Identify which cell holds the provided text, then report its (X, Y) central coordinate. 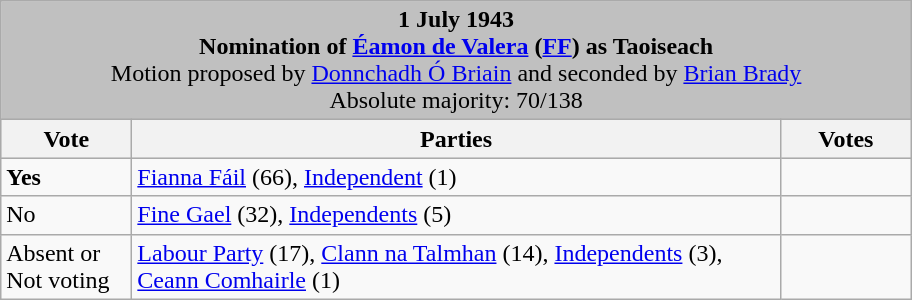
Votes (846, 139)
1 July 1943Nomination of Éamon de Valera (FF) as TaoiseachMotion proposed by Donnchadh Ó Briain and seconded by Brian BradyAbsolute majority: 70/138 (456, 60)
No (66, 215)
Absent or Not voting (66, 266)
Yes (66, 177)
Parties (456, 139)
Fine Gael (32), Independents (5) (456, 215)
Labour Party (17), Clann na Talmhan (14), Independents (3), Ceann Comhairle (1) (456, 266)
Fianna Fáil (66), Independent (1) (456, 177)
Vote (66, 139)
